For the text-containing cell, return its midpoint in (X, Y) coordinate format. 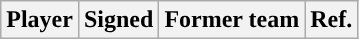
Player (40, 20)
Signed (118, 20)
Former team (232, 20)
Ref. (332, 20)
